From the cell containing the given text, extract its center point as [X, Y] coordinate. 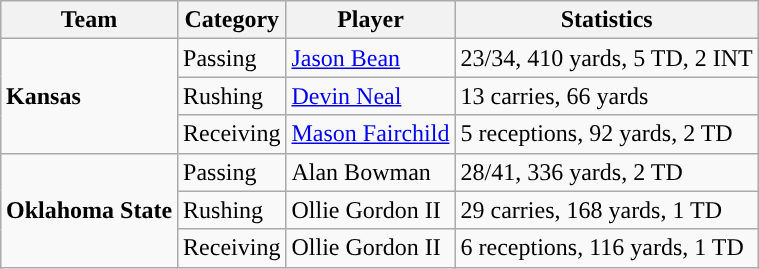
Alan Bowman [370, 172]
Jason Bean [370, 58]
28/41, 336 yards, 2 TD [606, 172]
Mason Fairchild [370, 134]
Category [232, 20]
5 receptions, 92 yards, 2 TD [606, 134]
Team [88, 20]
Oklahoma State [88, 210]
Player [370, 20]
Statistics [606, 20]
6 receptions, 116 yards, 1 TD [606, 248]
Devin Neal [370, 96]
Kansas [88, 96]
29 carries, 168 yards, 1 TD [606, 210]
13 carries, 66 yards [606, 96]
23/34, 410 yards, 5 TD, 2 INT [606, 58]
